Determine the [X, Y] coordinate at the center of the cell enclosing the given text.  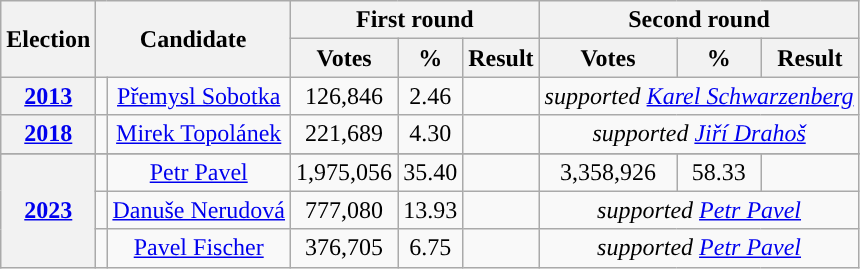
Pavel Fischer [199, 248]
2013 [48, 96]
supported Karel Schwarzenberg [699, 96]
2018 [48, 134]
Přemysl Sobotka [199, 96]
Danuše Nerudová [199, 210]
Petr Pavel [199, 172]
4.30 [430, 134]
126,846 [344, 96]
6.75 [430, 248]
2023 [48, 210]
221,689 [344, 134]
35.40 [430, 172]
1,975,056 [344, 172]
supported Jiří Drahoš [699, 134]
376,705 [344, 248]
3,358,926 [608, 172]
Election [48, 39]
58.33 [719, 172]
Mirek Topolánek [199, 134]
Second round [699, 20]
First round [416, 20]
Candidate [194, 39]
13.93 [430, 210]
777,080 [344, 210]
2.46 [430, 96]
